Determine the (x, y) coordinate at the center of the cell enclosing the given text.  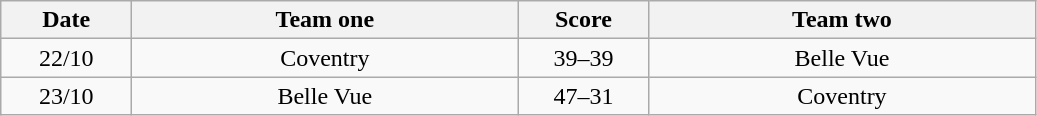
23/10 (66, 96)
47–31 (584, 96)
22/10 (66, 58)
Team two (842, 20)
Date (66, 20)
39–39 (584, 58)
Score (584, 20)
Team one (325, 20)
